Detect which cell encompasses the target text, then output its [X, Y] center coordinate. 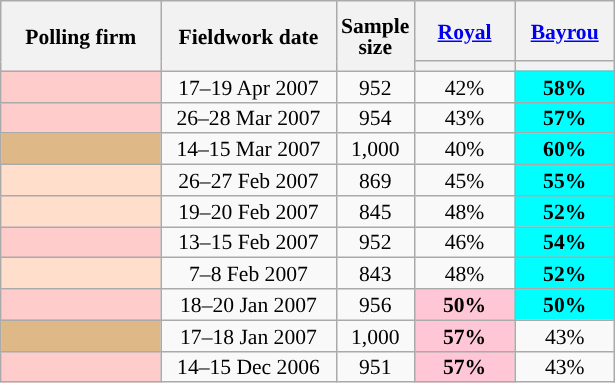
46% [464, 242]
954 [375, 118]
54% [565, 242]
7–8 Feb 2007 [248, 274]
951 [375, 366]
845 [375, 212]
Samplesize [375, 36]
14–15 Mar 2007 [248, 150]
58% [565, 86]
Royal [464, 31]
956 [375, 304]
17–19 Apr 2007 [248, 86]
Polling firm [81, 36]
60% [565, 150]
26–27 Feb 2007 [248, 180]
55% [565, 180]
Bayrou [565, 31]
14–15 Dec 2006 [248, 366]
40% [464, 150]
843 [375, 274]
19–20 Feb 2007 [248, 212]
Fieldwork date [248, 36]
26–28 Mar 2007 [248, 118]
18–20 Jan 2007 [248, 304]
42% [464, 86]
17–18 Jan 2007 [248, 336]
869 [375, 180]
45% [464, 180]
13–15 Feb 2007 [248, 242]
